Return [x, y] of the center of cell containing provided text 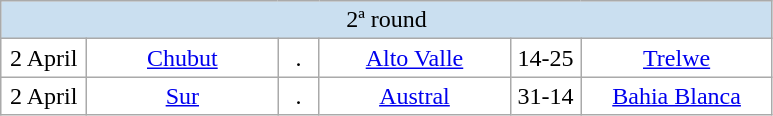
Austral [414, 96]
Bahia Blanca [676, 96]
Sur [182, 96]
31-14 [546, 96]
14-25 [546, 58]
2ª round [386, 20]
Alto Valle [414, 58]
Trelwe [676, 58]
Chubut [182, 58]
